Identify which cell holds the provided text, then report its [x, y] central coordinate. 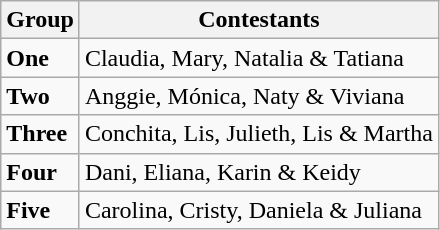
Claudia, Mary, Natalia & Tatiana [258, 58]
Four [40, 172]
Carolina, Cristy, Daniela & Juliana [258, 210]
Dani, Eliana, Karin & Keidy [258, 172]
Anggie, Mónica, Naty & Viviana [258, 96]
Five [40, 210]
One [40, 58]
Contestants [258, 20]
Three [40, 134]
Two [40, 96]
Group [40, 20]
Conchita, Lis, Julieth, Lis & Martha [258, 134]
